From the cell containing the given text, extract its center point as [x, y] coordinate. 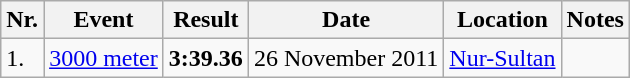
26 November 2011 [346, 58]
Nr. [22, 20]
Location [502, 20]
Event [104, 20]
3:39.36 [206, 58]
Result [206, 20]
1. [22, 58]
Nur-Sultan [502, 58]
Notes [595, 20]
Date [346, 20]
3000 meter [104, 58]
